Find where the given text appears and provide that cell's center as [X, Y] coordinate. 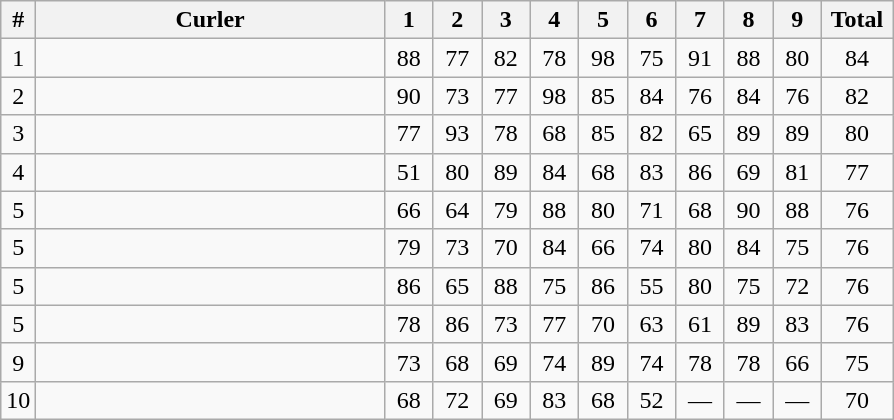
91 [700, 58]
71 [652, 210]
52 [652, 400]
7 [700, 20]
55 [652, 286]
51 [408, 172]
# [18, 20]
Curler [210, 20]
10 [18, 400]
64 [458, 210]
81 [798, 172]
6 [652, 20]
8 [748, 20]
Total [856, 20]
93 [458, 134]
61 [700, 324]
63 [652, 324]
